Scan for the cell matching the given text and deliver its (x, y) coordinate at center. 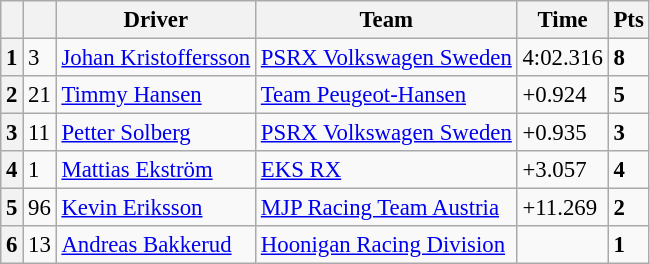
Timmy Hansen (156, 95)
Team (386, 20)
6 (12, 245)
96 (40, 208)
MJP Racing Team Austria (386, 208)
EKS RX (386, 170)
4:02.316 (562, 58)
+11.269 (562, 208)
Johan Kristoffersson (156, 58)
Driver (156, 20)
+0.935 (562, 133)
13 (40, 245)
21 (40, 95)
Time (562, 20)
Petter Solberg (156, 133)
11 (40, 133)
Team Peugeot-Hansen (386, 95)
8 (628, 58)
Pts (628, 20)
+3.057 (562, 170)
Mattias Ekström (156, 170)
Andreas Bakkerud (156, 245)
Hoonigan Racing Division (386, 245)
+0.924 (562, 95)
Kevin Eriksson (156, 208)
